Return the [x, y] coordinate for the center point of the cell that contains the specified text.  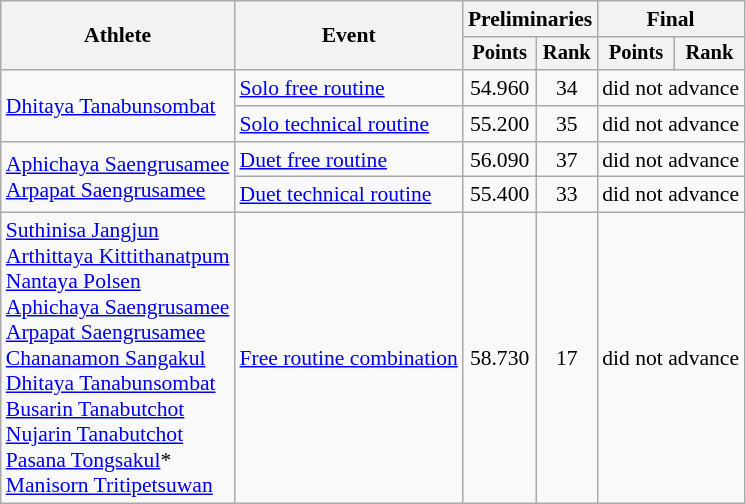
Solo technical routine [348, 124]
58.730 [500, 358]
Event [348, 36]
34 [566, 88]
56.090 [500, 160]
Free routine combination [348, 358]
54.960 [500, 88]
35 [566, 124]
Athlete [118, 36]
33 [566, 195]
37 [566, 160]
Duet technical routine [348, 195]
55.200 [500, 124]
55.400 [500, 195]
Preliminaries [530, 19]
Solo free routine [348, 88]
Aphichaya SaengrusameeArpapat Saengrusamee [118, 178]
Dhitaya Tanabunsombat [118, 106]
Duet free routine [348, 160]
17 [566, 358]
Final [670, 19]
